From the cell containing the given text, extract its center point as (x, y) coordinate. 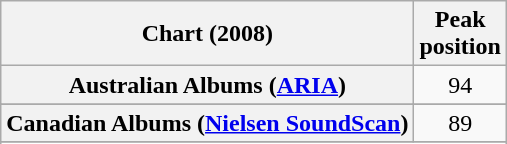
Chart (2008) (208, 34)
Peakposition (460, 34)
Canadian Albums (Nielsen SoundScan) (208, 123)
94 (460, 85)
Australian Albums (ARIA) (208, 85)
89 (460, 123)
